Find where the given text appears and provide that cell's center as (X, Y) coordinate. 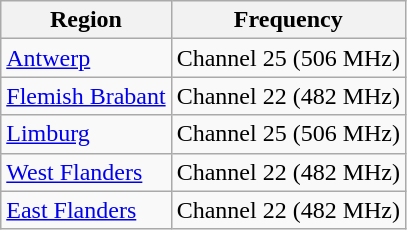
Frequency (288, 20)
Flemish Brabant (86, 96)
East Flanders (86, 210)
Limburg (86, 134)
Region (86, 20)
West Flanders (86, 172)
Antwerp (86, 58)
